For the text-containing cell, return its midpoint in [x, y] coordinate format. 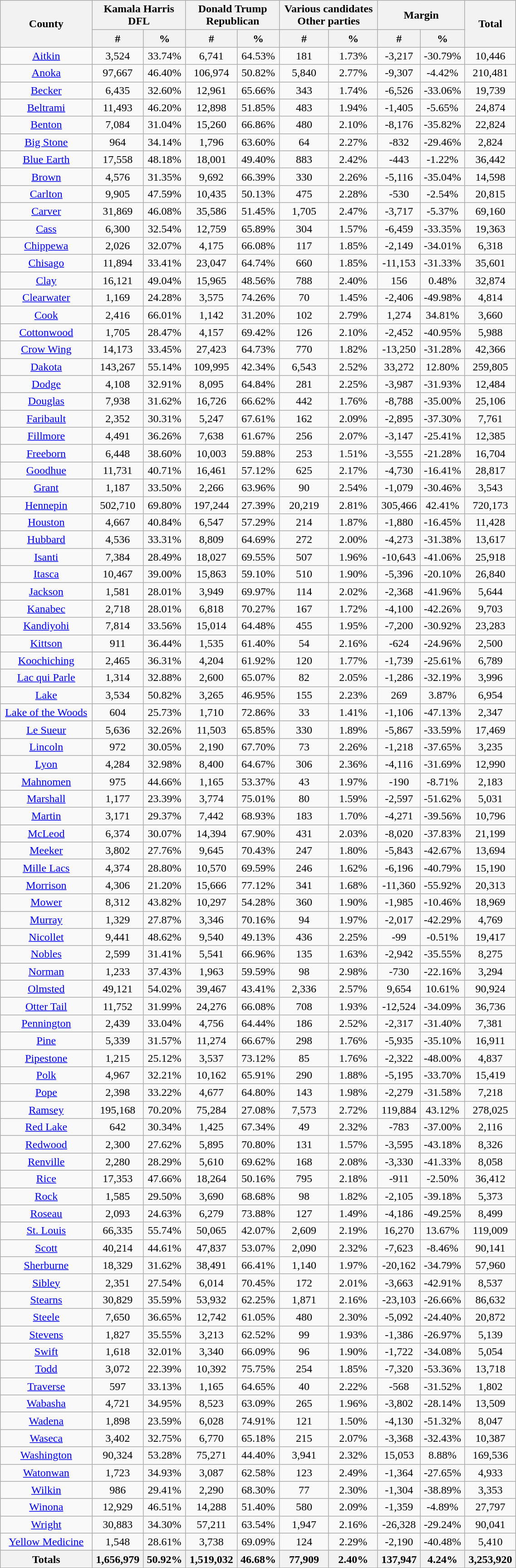
10,446 [490, 56]
642 [118, 1127]
4,491 [118, 436]
Mille Lacs [46, 868]
19,739 [490, 90]
49 [304, 1127]
57,211 [211, 1524]
8,047 [490, 1421]
33.04% [165, 1023]
-4,271 [399, 816]
2,609 [304, 1231]
14,598 [490, 177]
15,190 [490, 868]
15,666 [211, 885]
Lake of the Woods [46, 712]
46.68% [258, 1559]
46.08% [165, 211]
38.60% [165, 453]
-38.89% [442, 1490]
70.27% [258, 609]
73.88% [258, 1213]
7,384 [118, 557]
16,461 [211, 470]
33.45% [165, 350]
1.73% [353, 56]
33.13% [165, 1386]
-30.46% [442, 488]
90,324 [118, 1455]
1.89% [353, 730]
3,235 [490, 747]
911 [118, 643]
Dakota [46, 367]
36.44% [165, 643]
278,025 [490, 1110]
-2,317 [399, 1023]
19,363 [490, 228]
75,271 [211, 1455]
5,541 [211, 954]
-5.37% [442, 211]
-3,595 [399, 1144]
6,300 [118, 228]
40 [304, 1386]
Scott [46, 1248]
Jackson [46, 592]
65.91% [258, 1075]
-13,250 [399, 350]
272 [304, 540]
61.05% [258, 1317]
1,871 [304, 1300]
5,840 [304, 73]
2.79% [353, 315]
-6,459 [399, 228]
4,108 [118, 384]
1.94% [353, 108]
66.41% [258, 1265]
16,121 [118, 281]
10,297 [211, 902]
96 [304, 1352]
Rock [46, 1196]
2,398 [118, 1093]
269 [399, 695]
73.12% [258, 1058]
30.05% [165, 747]
70 [304, 298]
2,600 [211, 678]
119,884 [399, 1110]
13,694 [490, 851]
3.87% [442, 695]
19,417 [490, 937]
2.18% [353, 1179]
-35.10% [442, 1040]
20,872 [490, 1317]
475 [304, 194]
-911 [399, 1179]
10,796 [490, 816]
3,996 [490, 678]
1.63% [353, 954]
-34.79% [442, 1265]
1,169 [118, 298]
12,742 [211, 1317]
8,523 [211, 1404]
27.76% [165, 851]
305,466 [399, 505]
63.60% [258, 142]
4,374 [118, 868]
6,741 [211, 56]
4,536 [118, 540]
10.61% [442, 989]
50,065 [211, 1231]
18,264 [211, 1179]
28,817 [490, 470]
4,837 [490, 1058]
Winona [46, 1507]
-4.89% [442, 1507]
64 [304, 142]
2,352 [118, 419]
-2,149 [399, 246]
7,218 [490, 1093]
65.18% [258, 1438]
67.70% [258, 747]
-33.06% [442, 90]
21.20% [165, 885]
1.70% [353, 816]
2.36% [353, 764]
-4,730 [399, 470]
4,721 [118, 1404]
28.49% [165, 557]
63.54% [258, 1524]
31.41% [165, 954]
3,171 [118, 816]
5,373 [490, 1196]
-2,452 [399, 332]
Crow Wing [46, 350]
1.72% [353, 609]
1.49% [353, 1213]
12,929 [118, 1507]
12,484 [490, 384]
57.29% [258, 523]
597 [118, 1386]
2.19% [353, 1231]
53.37% [258, 781]
2,599 [118, 954]
155 [304, 695]
-5,396 [399, 574]
74.26% [258, 298]
64.84% [258, 384]
-2.54% [442, 194]
5,610 [211, 1162]
4,933 [490, 1473]
33.56% [165, 626]
-34.08% [442, 1352]
964 [118, 142]
12,898 [211, 108]
62.25% [258, 1300]
2.27% [353, 142]
30.07% [165, 833]
27.87% [165, 920]
-4.42% [442, 73]
65.66% [258, 90]
-190 [399, 781]
4,769 [490, 920]
54.28% [258, 902]
48.56% [258, 281]
181 [304, 56]
197,244 [211, 505]
604 [118, 712]
156 [399, 281]
7,938 [118, 401]
31.35% [165, 177]
7,442 [211, 816]
66,335 [118, 1231]
Lake [46, 695]
4,284 [118, 764]
6,954 [490, 695]
3,949 [211, 592]
21,199 [490, 833]
26,840 [490, 574]
Kamala HarrisDFL [139, 15]
28.47% [165, 332]
44.61% [165, 1248]
3,402 [118, 1438]
64.74% [258, 263]
Brown [46, 177]
2,416 [118, 315]
-40.48% [442, 1542]
31.20% [258, 315]
8,275 [490, 954]
24,874 [490, 108]
Marshall [46, 799]
10,387 [490, 1438]
-1,304 [399, 1490]
2.98% [353, 971]
31.99% [165, 1006]
70.20% [165, 1110]
-1,079 [399, 488]
2,190 [211, 747]
Carver [46, 211]
3,294 [490, 971]
-31.93% [442, 384]
12.80% [442, 367]
6,028 [211, 1421]
36.65% [165, 1317]
Pipestone [46, 1058]
580 [304, 1507]
-3,217 [399, 56]
42.34% [258, 367]
-2,190 [399, 1542]
-51.32% [442, 1421]
-20.10% [442, 574]
-5,195 [399, 1075]
68.68% [258, 1196]
7,638 [211, 436]
-37.83% [442, 833]
360 [304, 902]
31.04% [165, 125]
5,988 [490, 332]
343 [304, 90]
15,863 [211, 574]
11,731 [118, 470]
10,003 [211, 453]
2.22% [353, 1386]
75.01% [258, 799]
167 [304, 609]
1,963 [211, 971]
57.12% [258, 470]
64.69% [258, 540]
1,519,032 [211, 1559]
8,312 [118, 902]
-25.41% [442, 436]
-443 [399, 159]
Redwood [46, 1144]
-39.56% [442, 816]
210,481 [490, 73]
7,084 [118, 125]
17,469 [490, 730]
215 [304, 1438]
Koochiching [46, 661]
32.26% [165, 730]
Blue Earth [46, 159]
4,756 [211, 1023]
16,270 [399, 1231]
4,667 [118, 523]
-31.69% [442, 764]
3,340 [211, 1352]
Anoka [46, 73]
Pope [46, 1093]
6,279 [211, 1213]
-3,368 [399, 1438]
Donald TrumpRepublican [232, 15]
123 [304, 1473]
3,072 [118, 1369]
11,503 [211, 730]
31,869 [118, 211]
23.39% [165, 799]
2,824 [490, 142]
137,947 [399, 1559]
Steele [46, 1317]
-42.67% [442, 851]
24,276 [211, 1006]
6,435 [118, 90]
-26.97% [442, 1334]
172 [304, 1282]
-8,176 [399, 125]
883 [304, 159]
9,540 [211, 937]
-2,597 [399, 799]
5,031 [490, 799]
11,428 [490, 523]
53,932 [211, 1300]
31.57% [165, 1040]
6,818 [211, 609]
13,718 [490, 1369]
50.92% [165, 1559]
Freeborn [46, 453]
Olmsted [46, 989]
3,575 [211, 298]
625 [304, 470]
120 [304, 661]
-783 [399, 1127]
795 [304, 1179]
15,419 [490, 1075]
-624 [399, 643]
Houston [46, 523]
69.59% [258, 868]
10,392 [211, 1369]
3,353 [490, 1490]
5,644 [490, 592]
-47.13% [442, 712]
Otter Tail [46, 1006]
46.95% [258, 695]
Pine [46, 1040]
9,905 [118, 194]
2.00% [353, 540]
Pennington [46, 1023]
Nicollet [46, 937]
10,435 [211, 194]
30,829 [118, 1300]
61.40% [258, 643]
69,160 [490, 211]
0.48% [442, 281]
Stevens [46, 1334]
4,306 [118, 885]
2,347 [490, 712]
39,467 [211, 989]
11,493 [118, 108]
290 [304, 1075]
-1,405 [399, 108]
1.95% [353, 626]
483 [304, 108]
1.80% [353, 851]
Total [490, 24]
265 [304, 1404]
Meeker [46, 851]
2,465 [118, 661]
2,266 [211, 488]
63.96% [258, 488]
38,491 [211, 1265]
-6,526 [399, 90]
22,824 [490, 125]
4,814 [490, 298]
70.16% [258, 920]
-8,020 [399, 833]
34.30% [165, 1524]
69.80% [165, 505]
Kandiyohi [46, 626]
-2,105 [399, 1196]
-48.00% [442, 1058]
455 [304, 626]
-1,106 [399, 712]
9,654 [399, 989]
61.92% [258, 661]
32.21% [165, 1075]
49.04% [165, 281]
Roseau [46, 1213]
-2,942 [399, 954]
Chisago [46, 263]
66.39% [258, 177]
17,558 [118, 159]
27,423 [211, 350]
-3,147 [399, 436]
2,290 [211, 1490]
2,300 [118, 1144]
70.43% [258, 851]
-33.59% [442, 730]
10,570 [211, 868]
33 [304, 712]
Kanabec [46, 609]
3,543 [490, 488]
35,586 [211, 211]
-5,843 [399, 851]
66.67% [258, 1040]
65.07% [258, 678]
168 [304, 1162]
2.42% [353, 159]
1.74% [353, 90]
-1,286 [399, 678]
9,645 [211, 851]
2.29% [353, 1542]
29.50% [165, 1196]
80 [304, 799]
186 [304, 1023]
-730 [399, 971]
11,752 [118, 1006]
Grant [46, 488]
35.55% [165, 1334]
114 [304, 592]
-1,386 [399, 1334]
42.41% [442, 505]
436 [304, 937]
Cass [46, 228]
64.80% [258, 1093]
34.95% [165, 1404]
5,054 [490, 1352]
-31.52% [442, 1386]
298 [304, 1040]
32,874 [490, 281]
3,738 [211, 1542]
3,774 [211, 799]
25.73% [165, 712]
25.12% [165, 1058]
Wilkin [46, 1490]
-1,985 [399, 902]
66.09% [258, 1352]
36,412 [490, 1179]
8,809 [211, 540]
1,656,979 [118, 1559]
2.03% [353, 833]
Big Stone [46, 142]
986 [118, 1490]
-5,935 [399, 1040]
2.49% [353, 1473]
54.02% [165, 989]
51.40% [258, 1507]
Stearns [46, 1300]
Clearwater [46, 298]
-34.01% [442, 246]
18,329 [118, 1265]
4,175 [211, 246]
-10.46% [442, 902]
2,026 [118, 246]
124 [304, 1542]
Mahnomen [46, 781]
69.62% [258, 1162]
1,140 [304, 1265]
788 [304, 281]
Cook [46, 315]
-35.82% [442, 125]
183 [304, 816]
47.59% [165, 194]
44.66% [165, 781]
143,267 [118, 367]
77 [304, 1490]
-31.40% [442, 1023]
-11,153 [399, 263]
28.80% [165, 868]
4,576 [118, 177]
1.59% [353, 799]
-32.19% [442, 678]
-24.40% [442, 1317]
Lyon [46, 764]
8,400 [211, 764]
3,802 [118, 851]
Washington [46, 1455]
-29.24% [442, 1524]
2.28% [353, 194]
6,543 [304, 367]
Lincoln [46, 747]
Fillmore [46, 436]
8.88% [442, 1455]
1,618 [118, 1352]
66.96% [258, 954]
2,500 [490, 643]
4.24% [442, 1559]
502,710 [118, 505]
11,894 [118, 263]
2,093 [118, 1213]
-39.18% [442, 1196]
121 [304, 1421]
23,047 [211, 263]
27.39% [258, 505]
30.34% [165, 1127]
2,280 [118, 1162]
35.59% [165, 1300]
Chippewa [46, 246]
28.29% [165, 1162]
1,585 [118, 1196]
62.58% [258, 1473]
975 [118, 781]
14,173 [118, 350]
46.40% [165, 73]
-5,867 [399, 730]
48.18% [165, 159]
-3,802 [399, 1404]
43 [304, 781]
64.65% [258, 1386]
Goodhue [46, 470]
20,313 [490, 885]
-32.43% [442, 1438]
51.45% [258, 211]
1,233 [118, 971]
-1,364 [399, 1473]
Renville [46, 1162]
25,918 [490, 557]
-31.38% [442, 540]
2.02% [353, 592]
40.84% [165, 523]
720,173 [490, 505]
50.16% [258, 1179]
5,339 [118, 1040]
-35.55% [442, 954]
64.44% [258, 1023]
-530 [399, 194]
-35.04% [442, 177]
-51.62% [442, 799]
90,924 [490, 989]
162 [304, 419]
11,274 [211, 1040]
Beltrami [46, 108]
64.48% [258, 626]
-40.79% [442, 868]
6,318 [490, 246]
2,090 [304, 1248]
Douglas [46, 401]
47.66% [165, 1179]
2,336 [304, 989]
34.93% [165, 1473]
1.50% [353, 1421]
507 [304, 557]
-832 [399, 142]
-34.09% [442, 1006]
94 [304, 920]
253 [304, 453]
13,617 [490, 540]
13,509 [490, 1404]
-42.29% [442, 920]
-16.45% [442, 523]
6,770 [211, 1438]
2.77% [353, 73]
66.62% [258, 401]
-2,322 [399, 1058]
708 [304, 1006]
-53.36% [442, 1369]
Swift [46, 1352]
43.82% [165, 902]
33.41% [165, 263]
-4,130 [399, 1421]
23.59% [165, 1421]
1,581 [118, 592]
3,690 [211, 1196]
46.20% [165, 108]
Norman [46, 971]
2.08% [353, 1162]
17,353 [118, 1179]
1.45% [353, 298]
8,095 [211, 384]
2.17% [353, 470]
Dodge [46, 384]
-10,643 [399, 557]
-4,273 [399, 540]
135 [304, 954]
-1,739 [399, 661]
Sibley [46, 1282]
Isanti [46, 557]
1,898 [118, 1421]
-49.98% [442, 298]
63.09% [258, 1404]
85 [304, 1058]
7,573 [304, 1110]
3,346 [211, 920]
20,815 [490, 194]
18,027 [211, 557]
1,215 [118, 1058]
1,802 [490, 1386]
27,797 [490, 1507]
St. Louis [46, 1231]
-2,279 [399, 1093]
49,121 [118, 989]
-4,116 [399, 764]
1,329 [118, 920]
62.52% [258, 1334]
281 [304, 384]
254 [304, 1369]
54 [304, 643]
-1,218 [399, 747]
-3,555 [399, 453]
1,827 [118, 1334]
65.85% [258, 730]
126 [304, 332]
12,990 [490, 764]
7,814 [118, 626]
Le Sueur [46, 730]
431 [304, 833]
-3,663 [399, 1282]
36.31% [165, 661]
-30.92% [442, 626]
Faribault [46, 419]
8,058 [490, 1162]
36,442 [490, 159]
Murray [46, 920]
30,883 [118, 1524]
-26.66% [442, 1300]
15,965 [211, 281]
25,106 [490, 401]
1,796 [211, 142]
8,326 [490, 1144]
102 [304, 315]
510 [304, 574]
6,789 [490, 661]
34.81% [442, 315]
Aitkin [46, 56]
-99 [399, 937]
34.14% [165, 142]
Various candidatesOther parties [329, 15]
27.62% [165, 1144]
131 [304, 1144]
77,909 [304, 1559]
Red Lake [46, 1127]
64.73% [258, 350]
69.09% [258, 1542]
47,837 [211, 1248]
-37.30% [442, 419]
-6,196 [399, 868]
-1.22% [442, 159]
32.88% [165, 678]
15,053 [399, 1455]
1,548 [118, 1542]
5,410 [490, 1542]
68.93% [258, 816]
4,204 [211, 661]
246 [304, 868]
-40.95% [442, 332]
90,141 [490, 1248]
57,960 [490, 1265]
304 [304, 228]
67.61% [258, 419]
1.41% [353, 712]
53.07% [258, 1248]
106,974 [211, 73]
Kittson [46, 643]
-29.46% [442, 142]
-25.61% [442, 661]
195,168 [118, 1110]
-23,103 [399, 1300]
42.07% [258, 1231]
-31.58% [442, 1093]
24.63% [165, 1213]
660 [304, 263]
32.75% [165, 1438]
2.01% [353, 1282]
-12,524 [399, 1006]
69.42% [258, 332]
2.57% [353, 989]
68.30% [258, 1490]
1,947 [304, 1524]
33.31% [165, 540]
5,636 [118, 730]
Hennepin [46, 505]
-31.28% [442, 350]
County [46, 24]
66.01% [165, 315]
69.55% [258, 557]
1,535 [211, 643]
1.98% [353, 1093]
1,187 [118, 488]
73 [304, 747]
3,253,920 [490, 1559]
7,650 [118, 1317]
-33.35% [442, 228]
33,272 [399, 367]
24.28% [165, 298]
40,214 [118, 1248]
14,288 [211, 1507]
55.74% [165, 1231]
3,524 [118, 56]
1,314 [118, 678]
256 [304, 436]
2.81% [353, 505]
Becker [46, 90]
2.72% [353, 1110]
-3,987 [399, 384]
Todd [46, 1369]
32.07% [165, 246]
1.77% [353, 661]
Yellow Medicine [46, 1542]
42,366 [490, 350]
Lac qui Parle [46, 678]
127 [304, 1213]
64.67% [258, 764]
Watonwan [46, 1473]
16,911 [490, 1040]
-2.50% [442, 1179]
Itasca [46, 574]
59.10% [258, 574]
2.05% [353, 678]
-2,406 [399, 298]
3,534 [118, 695]
61.67% [258, 436]
75.75% [258, 1369]
12,385 [490, 436]
82 [304, 678]
64.53% [258, 56]
2.23% [353, 695]
20,219 [304, 505]
770 [304, 350]
259,805 [490, 367]
-11,360 [399, 885]
15,014 [211, 626]
67.34% [258, 1127]
43.12% [442, 1110]
-4,100 [399, 609]
27.08% [258, 1110]
-42.26% [442, 609]
22.39% [165, 1369]
Traverse [46, 1386]
32.91% [165, 384]
109,995 [211, 367]
2.54% [353, 488]
-41.96% [442, 592]
-55.92% [442, 885]
-2,895 [399, 419]
49.40% [258, 159]
1.87% [353, 523]
2.47% [353, 211]
-5,116 [399, 177]
442 [304, 401]
6,547 [211, 523]
9,441 [118, 937]
9,692 [211, 177]
-33.70% [442, 1075]
16,726 [211, 401]
-49.25% [442, 1213]
2,718 [118, 609]
6,448 [118, 453]
46.51% [165, 1507]
29.41% [165, 1490]
Margin [421, 15]
40.71% [165, 470]
-8.46% [442, 1248]
-1,880 [399, 523]
1.68% [353, 885]
1,723 [118, 1473]
-41.06% [442, 557]
32.98% [165, 764]
2,116 [490, 1127]
-3,717 [399, 211]
4,967 [118, 1075]
-9,307 [399, 73]
37.43% [165, 971]
49.13% [258, 937]
972 [118, 747]
33.50% [165, 488]
33.22% [165, 1093]
1,177 [118, 799]
36.26% [165, 436]
-1,359 [399, 1507]
Clay [46, 281]
117 [304, 246]
48.62% [165, 937]
90,041 [490, 1524]
67.90% [258, 833]
-8.71% [442, 781]
77.12% [258, 885]
35,601 [490, 263]
36,736 [490, 1006]
143 [304, 1093]
18,969 [490, 902]
97,667 [118, 73]
27.54% [165, 1282]
44.40% [258, 1455]
43.41% [258, 989]
74.91% [258, 1421]
12,759 [211, 228]
Nobles [46, 954]
6,014 [211, 1282]
-7,200 [399, 626]
-3,330 [399, 1162]
-16.41% [442, 470]
Wabasha [46, 1404]
Martin [46, 816]
53.28% [165, 1455]
-4,186 [399, 1213]
15,260 [211, 125]
10,467 [118, 574]
-37.00% [442, 1127]
70.45% [258, 1282]
5,895 [211, 1144]
Rice [46, 1179]
23,283 [490, 626]
Polk [46, 1075]
-26,328 [399, 1524]
-28.14% [442, 1404]
-7,623 [399, 1248]
119,009 [490, 1231]
306 [304, 764]
1.62% [353, 868]
39.00% [165, 574]
-2,017 [399, 920]
Ramsey [46, 1110]
90 [304, 488]
-30.79% [442, 56]
Waseca [46, 1438]
72.86% [258, 712]
33.74% [165, 56]
86,632 [490, 1300]
Mower [46, 902]
65.89% [258, 228]
13.67% [442, 1231]
1,142 [211, 315]
169,536 [490, 1455]
16,704 [490, 453]
Sherburne [46, 1265]
McLeod [46, 833]
-5.65% [442, 108]
59.88% [258, 453]
7,381 [490, 1023]
-31.33% [442, 263]
-43.18% [442, 1144]
8,499 [490, 1213]
14,394 [211, 833]
-5,092 [399, 1317]
-24.96% [442, 643]
-27.65% [442, 1473]
Wright [46, 1524]
6,374 [118, 833]
99 [304, 1334]
32.60% [165, 90]
5,139 [490, 1334]
Cottonwood [46, 332]
3,265 [211, 695]
7,761 [490, 419]
1.51% [353, 453]
66.86% [258, 125]
3,087 [211, 1473]
Hubbard [46, 540]
1,274 [399, 315]
2,439 [118, 1023]
70.80% [258, 1144]
18,001 [211, 159]
69.97% [258, 592]
4,157 [211, 332]
75,284 [211, 1110]
55.14% [165, 367]
3,537 [211, 1058]
-41.33% [442, 1162]
-35.00% [442, 401]
28.61% [165, 1542]
4,677 [211, 1093]
-21.28% [442, 453]
32.01% [165, 1352]
1,425 [211, 1127]
-42.91% [442, 1282]
-1,722 [399, 1352]
-8,788 [399, 401]
Carlton [46, 194]
3,213 [211, 1334]
5,247 [211, 419]
8,537 [490, 1282]
29.37% [165, 816]
-22.16% [442, 971]
-0.51% [442, 937]
-7,320 [399, 1369]
9,703 [490, 609]
-2,368 [399, 592]
Totals [46, 1559]
30.31% [165, 419]
Wadena [46, 1421]
1.88% [353, 1075]
214 [304, 523]
51.85% [258, 108]
-37.65% [442, 747]
3,660 [490, 315]
247 [304, 851]
-568 [399, 1386]
341 [304, 885]
2,351 [118, 1282]
Benton [46, 125]
3,941 [304, 1455]
2,183 [490, 781]
32.54% [165, 228]
-20,162 [399, 1265]
12,961 [211, 90]
10,162 [211, 1075]
1,710 [211, 712]
Morrison [46, 885]
50.13% [258, 194]
59.59% [258, 971]
